Detect which cell encompasses the target text, then output its (X, Y) center coordinate. 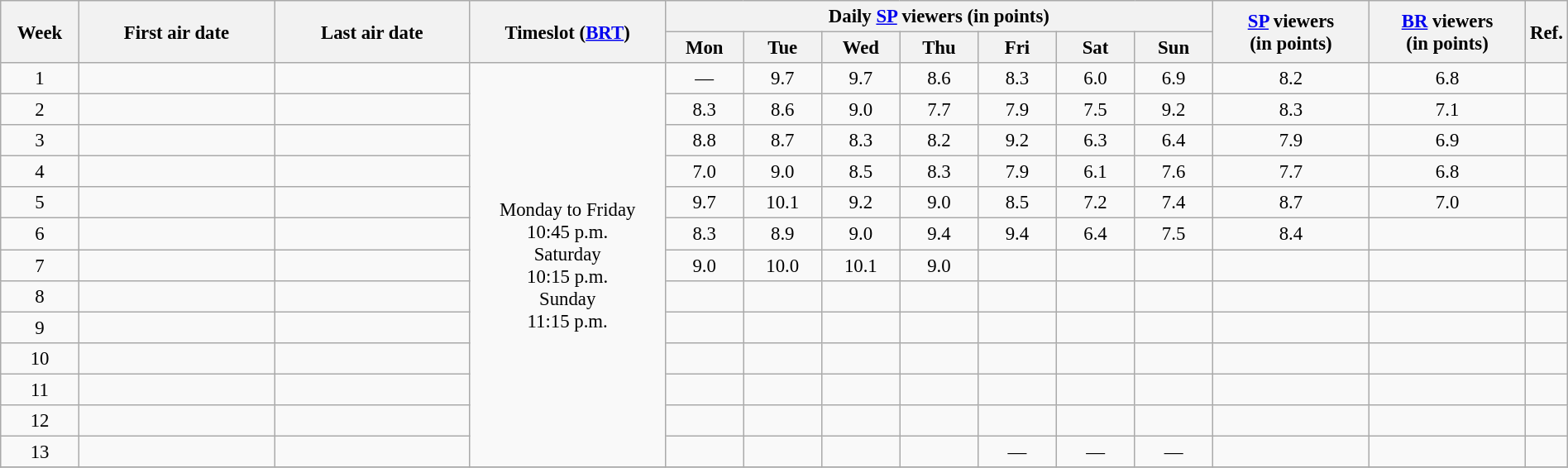
8.4 (1290, 234)
6 (40, 234)
Last air date (372, 31)
2 (40, 110)
7 (40, 265)
Mon (705, 48)
Daily SP viewers (in points) (939, 17)
9 (40, 327)
6.1 (1095, 172)
10 (40, 358)
12 (40, 421)
11 (40, 389)
6.0 (1095, 79)
First air date (176, 31)
7.2 (1095, 203)
7.1 (1447, 110)
SP viewers(in points) (1290, 31)
8.8 (705, 141)
Sun (1174, 48)
Timeslot (BRT) (567, 31)
5 (40, 203)
Thu (939, 48)
7.4 (1174, 203)
7.6 (1174, 172)
6.3 (1095, 141)
8 (40, 296)
Week (40, 31)
BR viewers(in points) (1447, 31)
Monday to Friday10:45 p.m.Saturday10:15 p.m.Sunday11:15 p.m. (567, 265)
13 (40, 451)
Tue (782, 48)
1 (40, 79)
3 (40, 141)
Ref. (1546, 31)
Wed (862, 48)
10.0 (782, 265)
8.9 (782, 234)
4 (40, 172)
Sat (1095, 48)
Fri (1017, 48)
